Determine the (x, y) coordinate at the center of the cell enclosing the given text.  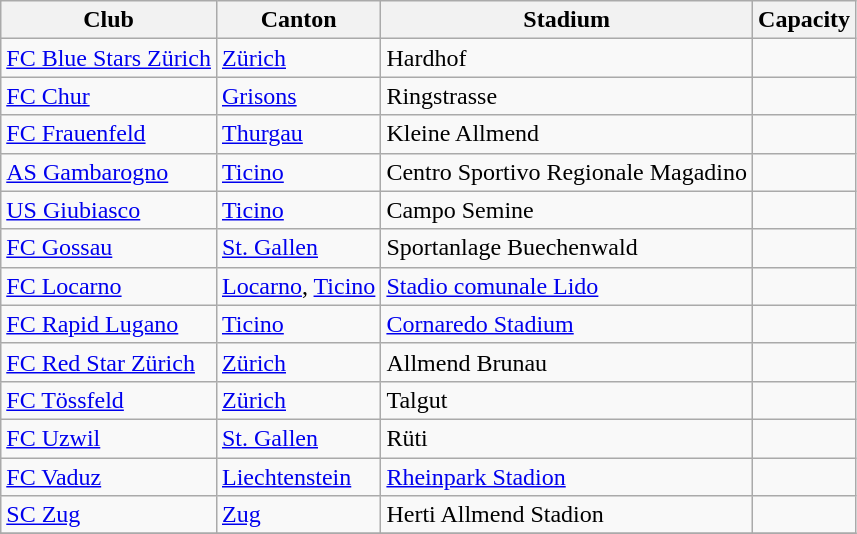
Stadium (567, 20)
FC Blue Stars Zürich (109, 58)
Kleine Allmend (567, 134)
FC Frauenfeld (109, 134)
Talgut (567, 400)
FC Vaduz (109, 477)
FC Locarno (109, 286)
Cornaredo Stadium (567, 324)
FC Uzwil (109, 438)
Rüti (567, 438)
Sportanlage Buechenwald (567, 248)
Stadio comunale Lido (567, 286)
Allmend Brunau (567, 362)
Herti Allmend Stadion (567, 515)
FC Red Star Zürich (109, 362)
Club (109, 20)
Grisons (298, 96)
Centro Sportivo Regionale Magadino (567, 172)
US Giubiasco (109, 210)
Campo Semine (567, 210)
Hardhof (567, 58)
Canton (298, 20)
SC Zug (109, 515)
Liechtenstein (298, 477)
Rheinpark Stadion (567, 477)
Capacity (804, 20)
FC Tössfeld (109, 400)
AS Gambarogno (109, 172)
Ringstrasse (567, 96)
Zug (298, 515)
Locarno, Ticino (298, 286)
FC Gossau (109, 248)
FC Rapid Lugano (109, 324)
Thurgau (298, 134)
FC Chur (109, 96)
